Pinpoint the cell where the given text exists, returning its [x, y] midpoint coordinate. 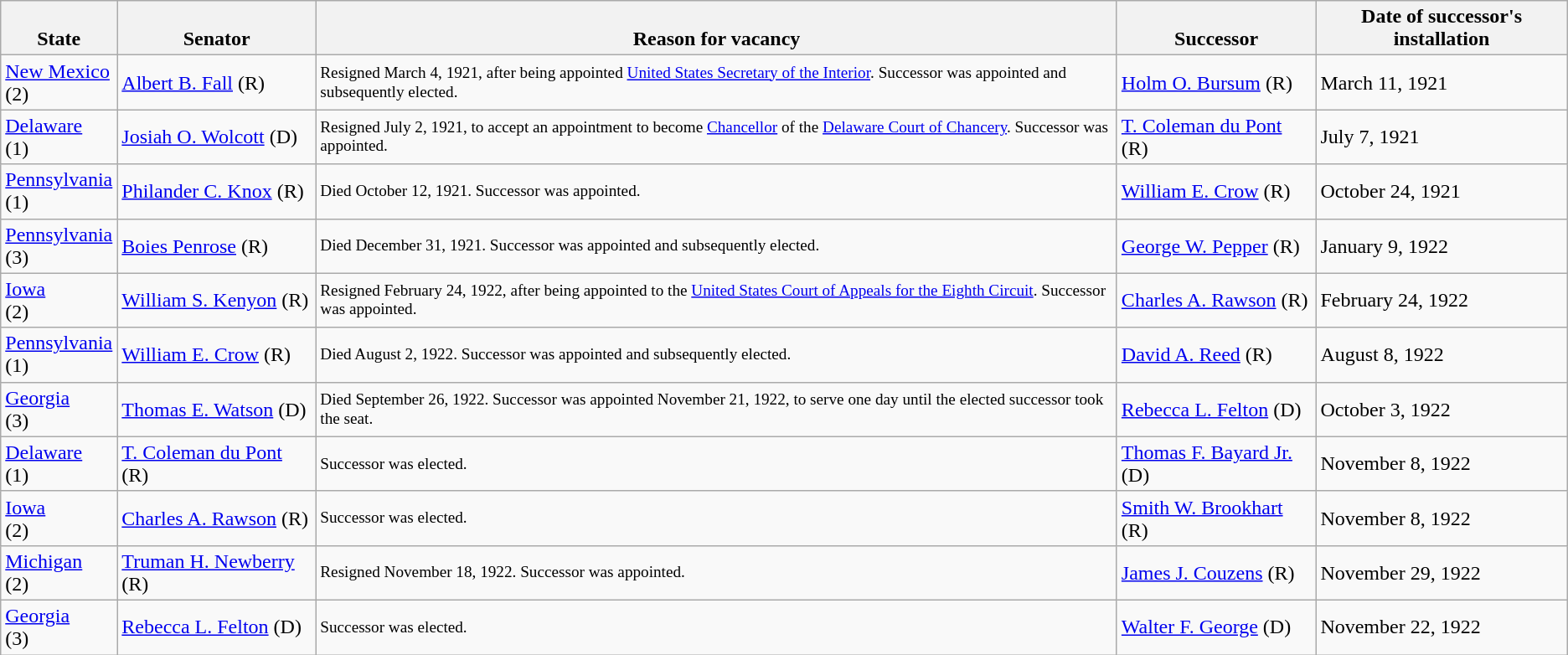
March 11, 1921 [1442, 82]
Thomas E. Watson (D) [217, 409]
November 22, 1922 [1442, 627]
February 24, 1922 [1442, 300]
Died August 2, 1922. Successor was appointed and subsequently elected. [717, 355]
Date of successor's installation [1442, 28]
Resigned March 4, 1921, after being appointed United States Secretary of the Interior. Successor was appointed and subsequently elected. [717, 82]
Died December 31, 1921. Successor was appointed and subsequently elected. [717, 246]
Albert B. Fall (R) [217, 82]
James J. Couzens (R) [1216, 573]
Boies Penrose (R) [217, 246]
Reason for vacancy [717, 28]
January 9, 1922 [1442, 246]
Thomas F. Bayard Jr. (D) [1216, 464]
Smith W. Brookhart (R) [1216, 518]
August 8, 1922 [1442, 355]
Pennsylvania(3) [59, 246]
October 24, 1921 [1442, 191]
Resigned November 18, 1922. Successor was appointed. [717, 573]
Holm O. Bursum (R) [1216, 82]
Died September 26, 1922. Successor was appointed November 21, 1922, to serve one day until the elected successor took the seat. [717, 409]
George W. Pepper (R) [1216, 246]
State [59, 28]
Michigan(2) [59, 573]
Truman H. Newberry (R) [217, 573]
New Mexico(2) [59, 82]
Philander C. Knox (R) [217, 191]
Died October 12, 1921. Successor was appointed. [717, 191]
November 29, 1922 [1442, 573]
Successor [1216, 28]
Resigned February 24, 1922, after being appointed to the United States Court of Appeals for the Eighth Circuit. Successor was appointed. [717, 300]
Senator [217, 28]
October 3, 1922 [1442, 409]
July 7, 1921 [1442, 137]
David A. Reed (R) [1216, 355]
William S. Kenyon (R) [217, 300]
Resigned July 2, 1921, to accept an appointment to become Chancellor of the Delaware Court of Chancery. Successor was appointed. [717, 137]
Walter F. George (D) [1216, 627]
Josiah O. Wolcott (D) [217, 137]
